Capture the cell that displays the provided text and extract its [X, Y] central coordinate. 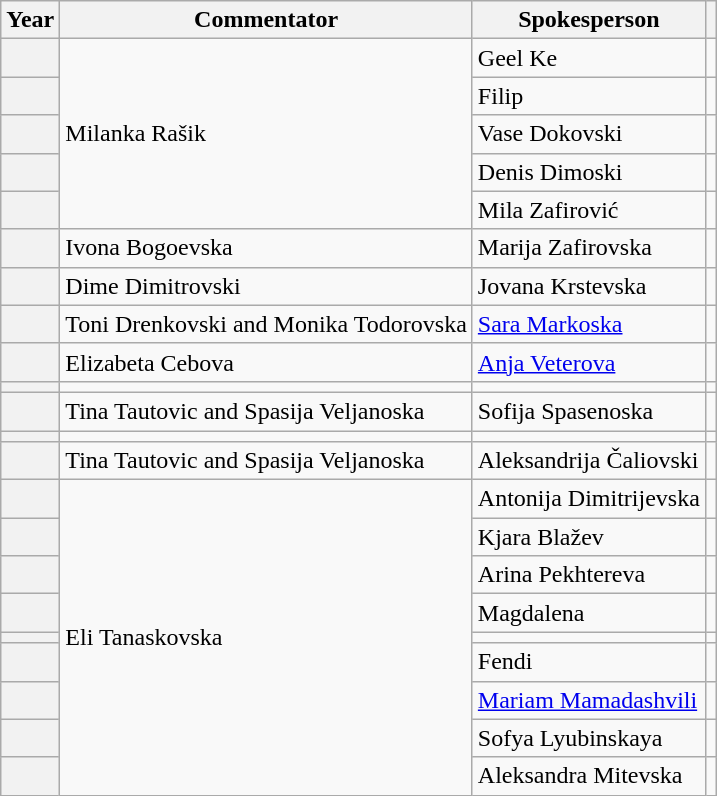
Jovana Krstevska [588, 286]
Kjara Blažev [588, 537]
Eli Tanaskovska [266, 638]
Vase Dokovski [588, 134]
Elizabeta Cebova [266, 362]
Commentator [266, 20]
Mariam Mamadashvili [588, 700]
Filip [588, 96]
Antonija Dimitrijevska [588, 499]
Magdalena [588, 613]
Spokesperson [588, 20]
Aleksandra Mitevska [588, 776]
Sara Markoska [588, 324]
Geel Ke [588, 58]
Mila Zafirović [588, 210]
Year [30, 20]
Aleksandrija Čaliovski [588, 461]
Anja Veterova [588, 362]
Ivona Bogoevska [266, 248]
Toni Drenkovski and Monika Todorovska [266, 324]
Denis Dimoski [588, 172]
Dime Dimitrovski [266, 286]
Sofya Lyubinskaya [588, 738]
Arina Pekhtereva [588, 575]
Marija Zafirovska [588, 248]
Milanka Rašik [266, 134]
Sofija Spasenoska [588, 411]
Fendi [588, 662]
